Search for the cell housing the specified text and yield its (X, Y) center coordinate. 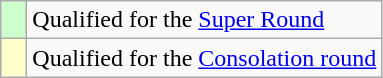
Qualified for the Super Round (204, 20)
Qualified for the Consolation round (204, 58)
